Return the (X, Y) coordinate for the center point of the cell that contains the specified text.  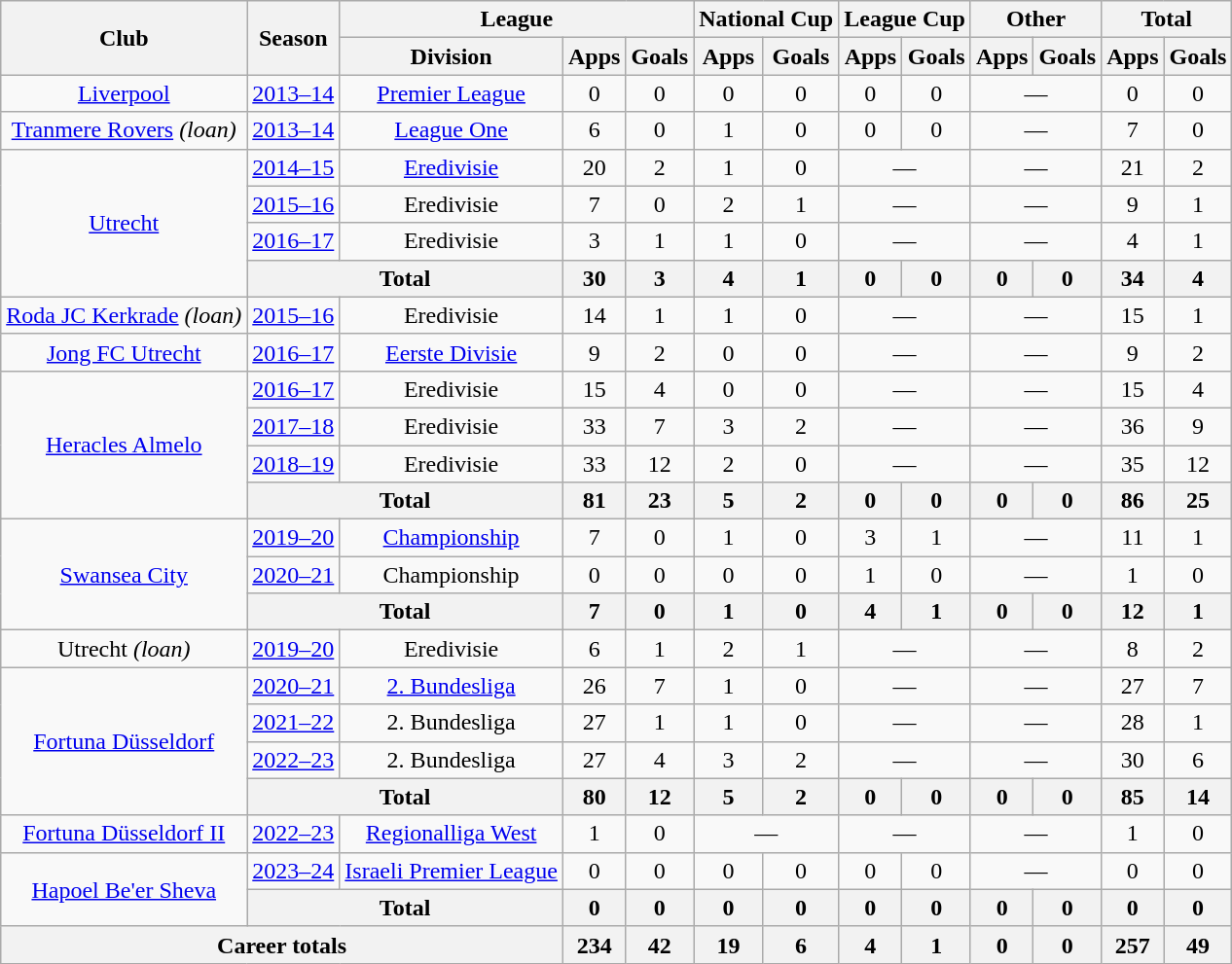
81 (594, 501)
Jong FC Utrecht (125, 352)
Hapoel Be'er Sheva (125, 889)
Israeli Premier League (452, 871)
34 (1133, 278)
2023–24 (294, 871)
Regionalliga West (452, 834)
Season (294, 38)
Swansea City (125, 575)
2017–18 (294, 426)
Eerste Divisie (452, 352)
Club (125, 38)
80 (594, 797)
2018–19 (294, 464)
Roda JC Kerkrade (loan) (125, 315)
11 (1133, 538)
86 (1133, 501)
Utrecht (125, 223)
2021–22 (294, 723)
49 (1198, 945)
23 (660, 501)
2014–15 (294, 167)
Heracles Almelo (125, 445)
35 (1133, 464)
36 (1133, 426)
257 (1133, 945)
Liverpool (125, 93)
Fortuna Düsseldorf II (125, 834)
League One (452, 130)
Other (1035, 19)
19 (729, 945)
8 (1133, 649)
Tranmere Rovers (loan) (125, 130)
Premier League (452, 93)
Division (452, 56)
Fortuna Düsseldorf (125, 741)
League (517, 19)
21 (1133, 167)
20 (594, 167)
85 (1133, 797)
25 (1198, 501)
234 (594, 945)
26 (594, 686)
28 (1133, 723)
42 (660, 945)
National Cup (767, 19)
Career totals (282, 945)
League Cup (905, 19)
Utrecht (loan) (125, 649)
